Scan for the cell matching the given text and deliver its [X, Y] coordinate at center. 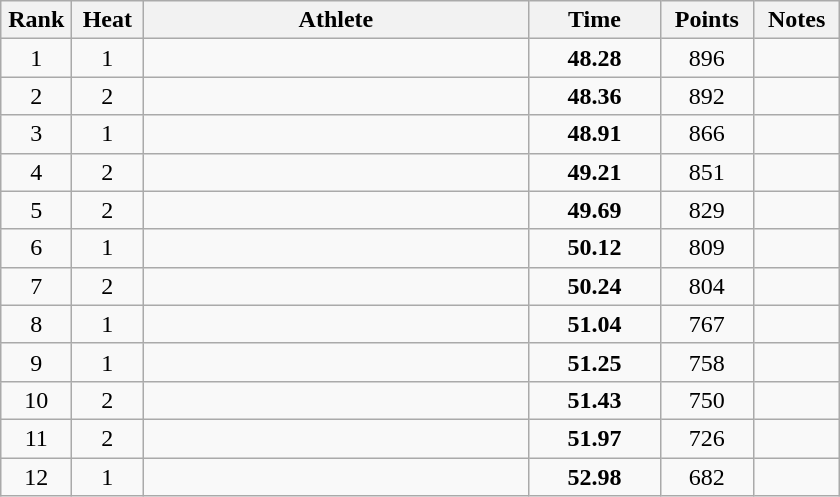
9 [36, 362]
49.21 [594, 172]
11 [36, 438]
809 [707, 248]
892 [707, 96]
Points [707, 20]
6 [36, 248]
726 [707, 438]
Rank [36, 20]
Time [594, 20]
804 [707, 286]
51.43 [594, 400]
50.24 [594, 286]
682 [707, 477]
851 [707, 172]
Notes [797, 20]
829 [707, 210]
758 [707, 362]
750 [707, 400]
49.69 [594, 210]
Athlete [336, 20]
51.25 [594, 362]
48.91 [594, 134]
767 [707, 324]
Heat [108, 20]
866 [707, 134]
52.98 [594, 477]
51.97 [594, 438]
10 [36, 400]
3 [36, 134]
4 [36, 172]
896 [707, 58]
48.28 [594, 58]
5 [36, 210]
51.04 [594, 324]
50.12 [594, 248]
8 [36, 324]
48.36 [594, 96]
12 [36, 477]
7 [36, 286]
